Scan for the cell matching the given text and deliver its (X, Y) coordinate at center. 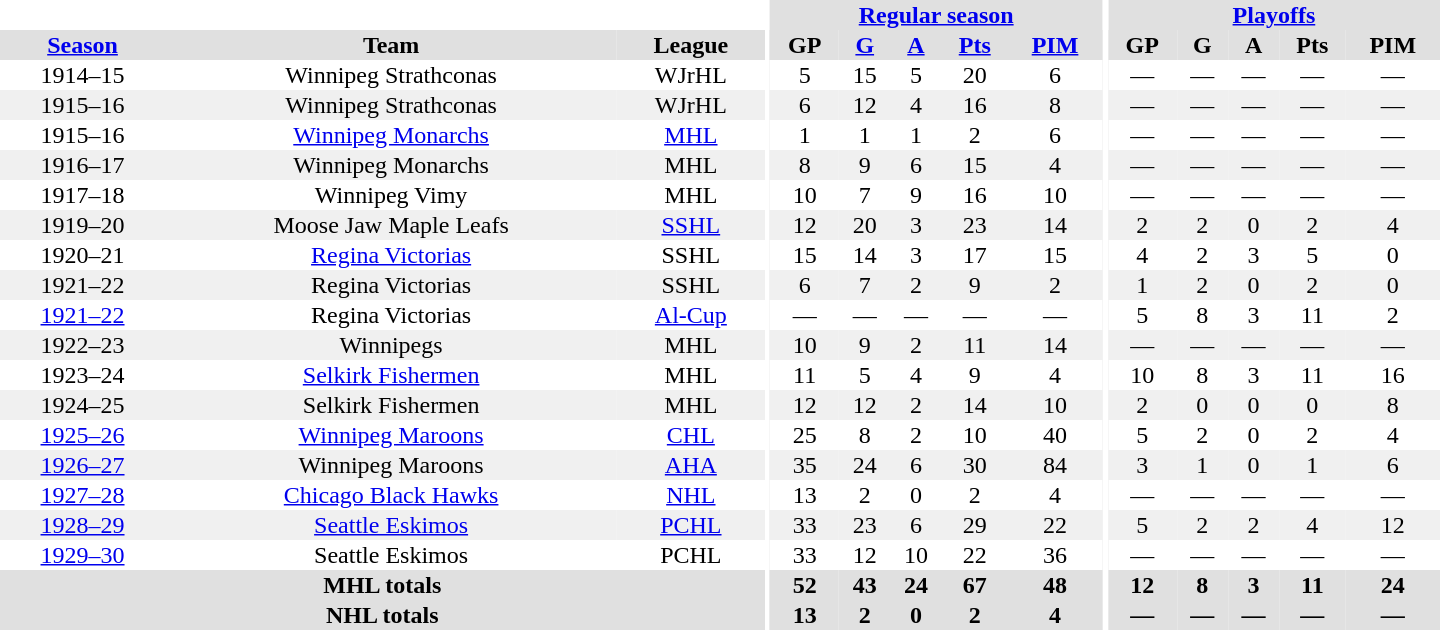
NHL totals (382, 615)
36 (1055, 555)
1928–29 (82, 525)
1929–30 (82, 555)
Season (82, 45)
30 (975, 465)
Winnipegs (391, 345)
1916–17 (82, 165)
AHA (690, 465)
1925–26 (82, 435)
1924–25 (82, 405)
35 (804, 465)
Regular season (936, 15)
1922–23 (82, 345)
48 (1055, 585)
1923–24 (82, 375)
29 (975, 525)
1926–27 (82, 465)
40 (1055, 435)
Winnipeg Vimy (391, 195)
25 (804, 435)
Playoffs (1274, 15)
1917–18 (82, 195)
1914–15 (82, 75)
NHL (690, 495)
67 (975, 585)
MHL totals (382, 585)
84 (1055, 465)
League (690, 45)
52 (804, 585)
Al-Cup (690, 315)
Team (391, 45)
Moose Jaw Maple Leafs (391, 225)
17 (975, 255)
1927–28 (82, 495)
1919–20 (82, 225)
Chicago Black Hawks (391, 495)
1920–21 (82, 255)
43 (864, 585)
CHL (690, 435)
